Find where the given text appears and provide that cell's center as (X, Y) coordinate. 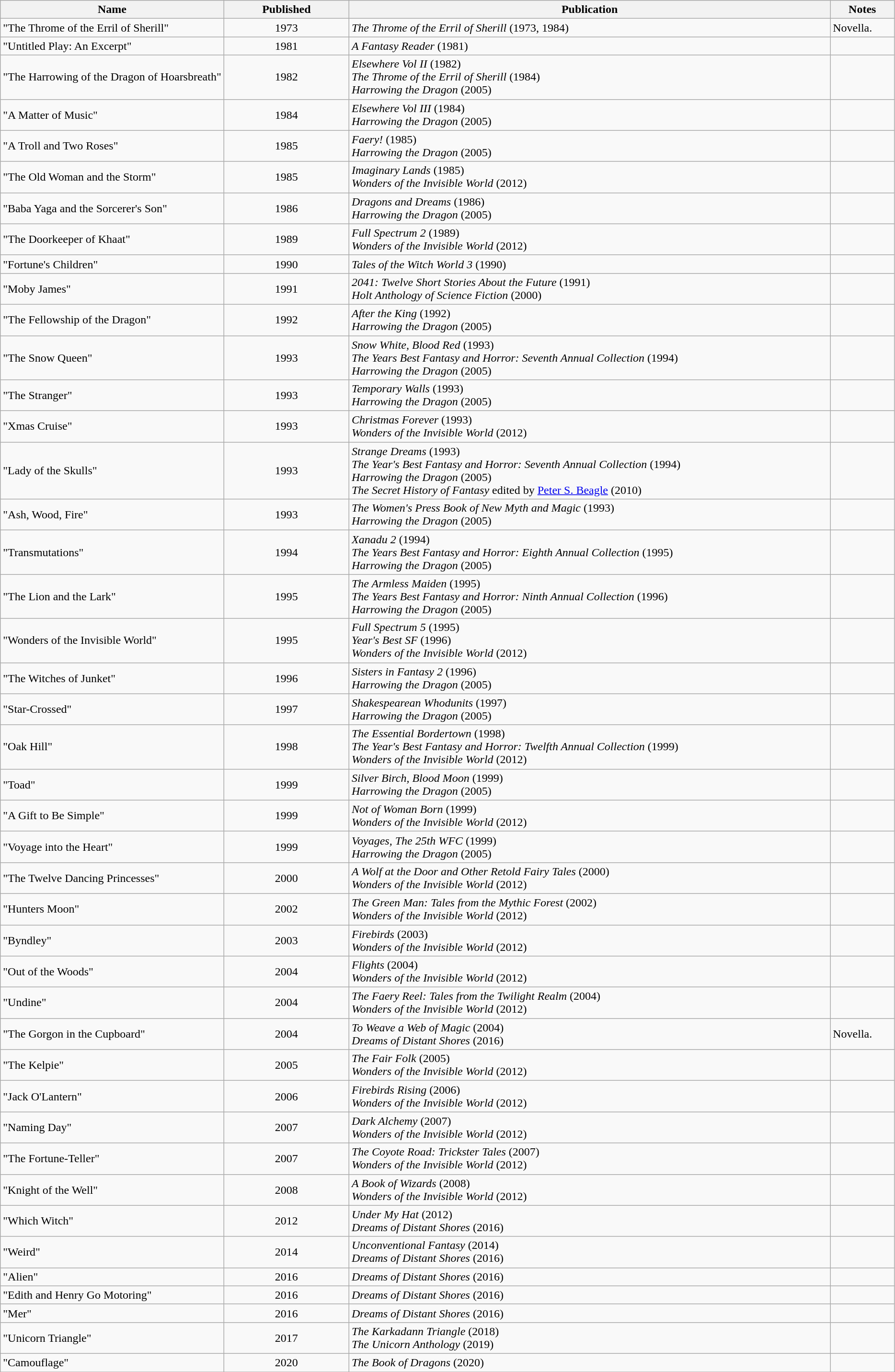
"The Witches of Junket" (112, 678)
Voyages, The 25th WFC (1999)Harrowing the Dragon (2005) (589, 847)
"The Gorgon in the Cupboard" (112, 1034)
"Untitled Play: An Excerpt" (112, 46)
"The Kelpie" (112, 1065)
"Ash, Wood, Fire" (112, 514)
2005 (287, 1065)
A Fantasy Reader (1981) (589, 46)
"Star-Crossed" (112, 709)
2006 (287, 1096)
2002 (287, 909)
"Knight of the Well" (112, 1190)
"The Fellowship of the Dragon" (112, 320)
Shakespearean Whodunits (1997)Harrowing the Dragon (2005) (589, 709)
Unconventional Fantasy (2014)Dreams of Distant Shores (2016) (589, 1252)
The Faery Reel: Tales from the Twilight Realm (2004)Wonders of the Invisible World (2012) (589, 1003)
The Coyote Road: Trickster Tales (2007)Wonders of the Invisible World (2012) (589, 1158)
"Camouflage" (112, 1362)
"Mer" (112, 1313)
After the King (1992)Harrowing the Dragon (2005) (589, 320)
1997 (287, 709)
Full Spectrum 5 (1995)Year's Best SF (1996)Wonders of the Invisible World (2012) (589, 640)
"Weird" (112, 1252)
"Xmas Cruise" (112, 426)
"The Twelve Dancing Princesses" (112, 878)
Published (287, 10)
Temporary Walls (1993)Harrowing the Dragon (2005) (589, 396)
"The Doorkeeper of Khaat" (112, 240)
"Jack O'Lantern" (112, 1096)
"The Throme of the Erril of Sherill" (112, 28)
1973 (287, 28)
"The Old Woman and the Storm" (112, 177)
"Voyage into the Heart" (112, 847)
Tales of the Witch World 3 (1990) (589, 264)
Dragons and Dreams (1986)Harrowing the Dragon (2005) (589, 208)
"Moby James" (112, 288)
"Unicorn Triangle" (112, 1338)
Publication (589, 10)
A Book of Wizards (2008)Wonders of the Invisible World (2012) (589, 1190)
"A Troll and Two Roses" (112, 146)
Elsewhere Vol II (1982)The Throme of the Erril of Sherill (1984)Harrowing the Dragon (2005) (589, 77)
1992 (287, 320)
The Throme of the Erril of Sherill (1973, 1984) (589, 28)
"A Gift to Be Simple" (112, 815)
"The Stranger" (112, 396)
Faery! (1985)Harrowing the Dragon (2005) (589, 146)
"The Fortune-Teller" (112, 1158)
The Essential Bordertown (1998)The Year's Best Fantasy and Horror: Twelfth Annual Collection (1999)Wonders of the Invisible World (2012) (589, 747)
2008 (287, 1190)
2014 (287, 1252)
"The Harrowing of the Dragon of Hoarsbreath" (112, 77)
A Wolf at the Door and Other Retold Fairy Tales (2000)Wonders of the Invisible World (2012) (589, 878)
1998 (287, 747)
Christmas Forever (1993)Wonders of the Invisible World (2012) (589, 426)
1996 (287, 678)
Imaginary Lands (1985)Wonders of the Invisible World (2012) (589, 177)
Flights (2004)Wonders of the Invisible World (2012) (589, 972)
"Alien" (112, 1277)
"Baba Yaga and the Sorcerer's Son" (112, 208)
Not of Woman Born (1999)Wonders of the Invisible World (2012) (589, 815)
1982 (287, 77)
The Armless Maiden (1995)The Years Best Fantasy and Horror: Ninth Annual Collection (1996)Harrowing the Dragon (2005) (589, 596)
Sisters in Fantasy 2 (1996)Harrowing the Dragon (2005) (589, 678)
Dark Alchemy (2007)Wonders of the Invisible World (2012) (589, 1128)
Elsewhere Vol III (1984)Harrowing the Dragon (2005) (589, 115)
To Weave a Web of Magic (2004)Dreams of Distant Shores (2016) (589, 1034)
2041: Twelve Short Stories About the Future (1991)Holt Anthology of Science Fiction (2000) (589, 288)
The Green Man: Tales from the Mythic Forest (2002)Wonders of the Invisible World (2012) (589, 909)
"Oak Hill" (112, 747)
"The Snow Queen" (112, 357)
"Hunters Moon" (112, 909)
"Transmutations" (112, 552)
The Women's Press Book of New Myth and Magic (1993)Harrowing the Dragon (2005) (589, 514)
"Naming Day" (112, 1128)
"Wonders of the Invisible World" (112, 640)
1986 (287, 208)
1981 (287, 46)
"Edith and Henry Go Motoring" (112, 1295)
2003 (287, 940)
Snow White, Blood Red (1993)The Years Best Fantasy and Horror: Seventh Annual Collection (1994)Harrowing the Dragon (2005) (589, 357)
"Byndley" (112, 940)
Xanadu 2 (1994)The Years Best Fantasy and Horror: Eighth Annual Collection (1995)Harrowing the Dragon (2005) (589, 552)
Silver Birch, Blood Moon (1999)Harrowing the Dragon (2005) (589, 785)
1989 (287, 240)
"The Lion and the Lark" (112, 596)
"Toad" (112, 785)
"Fortune's Children" (112, 264)
1984 (287, 115)
Full Spectrum 2 (1989)Wonders of the Invisible World (2012) (589, 240)
1994 (287, 552)
"Undine" (112, 1003)
2020 (287, 1362)
2000 (287, 878)
"Out of the Woods" (112, 972)
1990 (287, 264)
2017 (287, 1338)
The Book of Dragons (2020) (589, 1362)
Firebirds Rising (2006)Wonders of the Invisible World (2012) (589, 1096)
The Karkadann Triangle (2018)The Unicorn Anthology (2019) (589, 1338)
The Fair Folk (2005)Wonders of the Invisible World (2012) (589, 1065)
1991 (287, 288)
"Which Witch" (112, 1221)
Firebirds (2003)Wonders of the Invisible World (2012) (589, 940)
"A Matter of Music" (112, 115)
Name (112, 10)
2012 (287, 1221)
Under My Hat (2012)Dreams of Distant Shores (2016) (589, 1221)
Notes (862, 10)
"Lady of the Skulls" (112, 470)
